For the text-containing cell, return its midpoint in (X, Y) coordinate format. 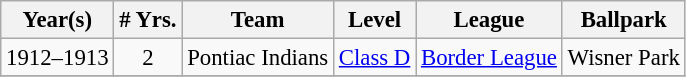
Border League (490, 58)
Class D (375, 58)
Team (258, 20)
Pontiac Indians (258, 58)
# Yrs. (148, 20)
Ballpark (624, 20)
Wisner Park (624, 58)
2 (148, 58)
Year(s) (58, 20)
League (490, 20)
Level (375, 20)
1912–1913 (58, 58)
